Scan for the cell matching the given text and deliver its (X, Y) coordinate at center. 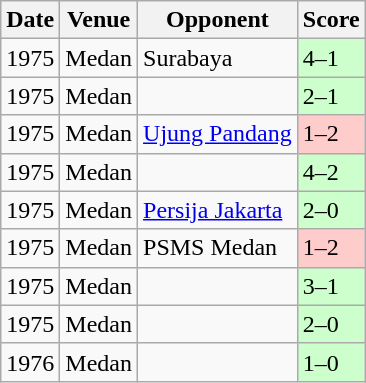
PSMS Medan (218, 248)
2–1 (331, 96)
Surabaya (218, 58)
Venue (99, 20)
1–0 (331, 362)
3–1 (331, 286)
Date (30, 20)
Persija Jakarta (218, 210)
Ujung Pandang (218, 134)
Score (331, 20)
4–2 (331, 172)
1976 (30, 362)
4–1 (331, 58)
Opponent (218, 20)
